For the text-containing cell, return its midpoint in (x, y) coordinate format. 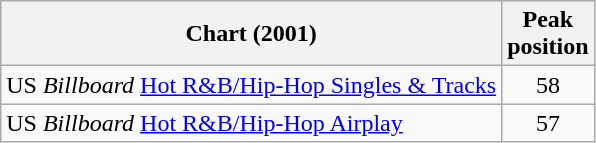
Peakposition (548, 34)
58 (548, 85)
US Billboard Hot R&B/Hip-Hop Singles & Tracks (252, 85)
US Billboard Hot R&B/Hip-Hop Airplay (252, 123)
Chart (2001) (252, 34)
57 (548, 123)
